Search for the cell housing the specified text and yield its (x, y) center coordinate. 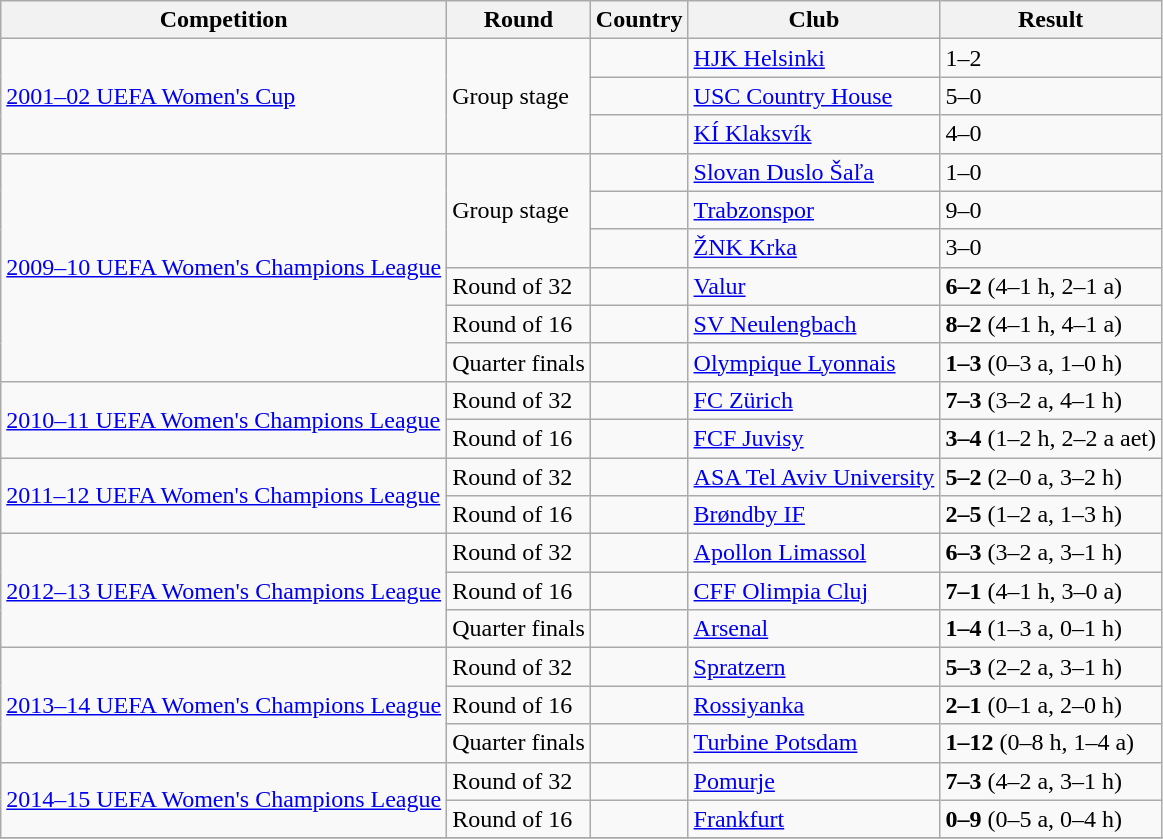
1–4 (1–3 a, 0–1 h) (1051, 629)
Country (639, 20)
2011–12 UEFA Women's Champions League (224, 496)
Arsenal (814, 629)
8–2 (4–1 h, 4–1 a) (1051, 324)
Pomurje (814, 781)
7–3 (4–2 a, 3–1 h) (1051, 781)
7–1 (4–1 h, 3–0 a) (1051, 591)
2–1 (0–1 a, 2–0 h) (1051, 705)
2013–14 UEFA Women's Champions League (224, 705)
ŽNK Krka (814, 248)
HJK Helsinki (814, 58)
5–2 (2–0 a, 3–2 h) (1051, 477)
CFF Olimpia Cluj (814, 591)
2012–13 UEFA Women's Champions League (224, 591)
9–0 (1051, 210)
2001–02 UEFA Women's Cup (224, 96)
Club (814, 20)
1–2 (1051, 58)
Turbine Potsdam (814, 743)
Result (1051, 20)
FCF Juvisy (814, 438)
5–0 (1051, 96)
Trabzonspor (814, 210)
Frankfurt (814, 819)
Valur (814, 286)
2009–10 UEFA Women's Champions League (224, 267)
3–4 (1–2 h, 2–2 a aet) (1051, 438)
4–0 (1051, 134)
5–3 (2–2 a, 3–1 h) (1051, 667)
Rossiyanka (814, 705)
1–3 (0–3 a, 1–0 h) (1051, 362)
6–3 (3–2 a, 3–1 h) (1051, 553)
3–0 (1051, 248)
1–0 (1051, 172)
2014–15 UEFA Women's Champions League (224, 800)
Spratzern (814, 667)
Olympique Lyonnais (814, 362)
Apollon Limassol (814, 553)
KÍ Klaksvík (814, 134)
7–3 (3–2 a, 4–1 h) (1051, 400)
Round (519, 20)
FC Zürich (814, 400)
0–9 (0–5 a, 0–4 h) (1051, 819)
Slovan Duslo Šaľa (814, 172)
2010–11 UEFA Women's Champions League (224, 419)
Brøndby IF (814, 515)
6–2 (4–1 h, 2–1 a) (1051, 286)
USC Country House (814, 96)
SV Neulengbach (814, 324)
ASA Tel Aviv University (814, 477)
2–5 (1–2 a, 1–3 h) (1051, 515)
1–12 (0–8 h, 1–4 a) (1051, 743)
Competition (224, 20)
